For the text-containing cell, return its midpoint in (X, Y) coordinate format. 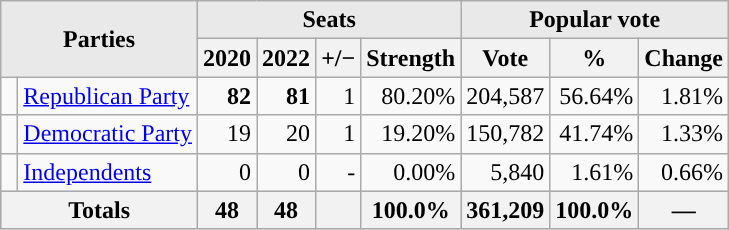
Vote (506, 58)
19 (226, 134)
Seats (328, 20)
361,209 (506, 210)
19.20% (411, 134)
Democratic Party (108, 134)
+/− (338, 58)
20 (286, 134)
Independents (108, 172)
2022 (286, 58)
1.61% (594, 172)
% (594, 58)
1.33% (684, 134)
56.64% (594, 96)
82 (226, 96)
1.81% (684, 96)
80.20% (411, 96)
— (684, 210)
204,587 (506, 96)
- (338, 172)
81 (286, 96)
Change (684, 58)
41.74% (594, 134)
Parties (100, 39)
5,840 (506, 172)
Totals (100, 210)
2020 (226, 58)
0.00% (411, 172)
150,782 (506, 134)
Popular vote (595, 20)
0.66% (684, 172)
Strength (411, 58)
Republican Party (108, 96)
